Return the [x, y] coordinate for the center point of the cell that contains the specified text.  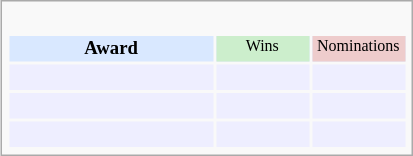
Wins [262, 50]
Nominations [358, 50]
Award [110, 50]
